Provide the [x, y] coordinate of the cell's center where the given text is located.  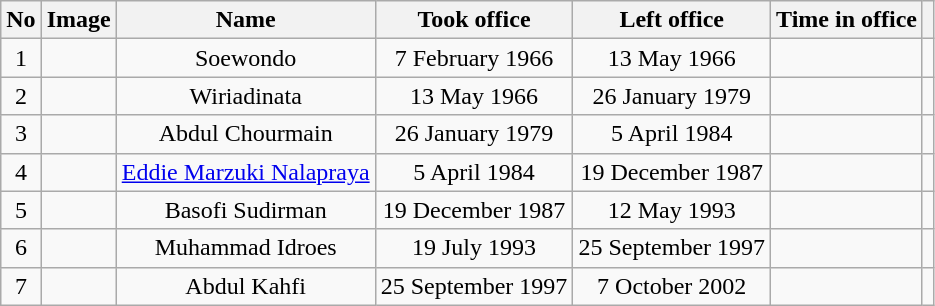
7 October 2002 [672, 286]
Wiriadinata [246, 96]
Left office [672, 20]
Eddie Marzuki Nalapraya [246, 172]
Abdul Kahfi [246, 286]
1 [21, 58]
Abdul Chourmain [246, 134]
19 July 1993 [474, 248]
2 [21, 96]
Name [246, 20]
Took office [474, 20]
4 [21, 172]
No [21, 20]
Muhammad Idroes [246, 248]
12 May 1993 [672, 210]
5 [21, 210]
3 [21, 134]
Basofi Sudirman [246, 210]
6 [21, 248]
7 February 1966 [474, 58]
7 [21, 286]
Image [78, 20]
Time in office [847, 20]
Soewondo [246, 58]
